Extract the (x, y) coordinate from the center of the cell holding the provided text.  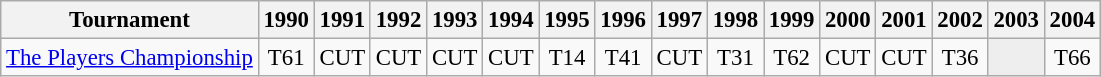
Tournament (130, 20)
1995 (567, 20)
T31 (735, 58)
2002 (960, 20)
1996 (623, 20)
T14 (567, 58)
2001 (904, 20)
1999 (792, 20)
2004 (1072, 20)
T61 (286, 58)
T66 (1072, 58)
2000 (848, 20)
1993 (455, 20)
The Players Championship (130, 58)
T36 (960, 58)
T41 (623, 58)
1994 (511, 20)
1990 (286, 20)
1991 (342, 20)
T62 (792, 58)
1998 (735, 20)
1997 (679, 20)
2003 (1016, 20)
1992 (398, 20)
